Determine the [x, y] coordinate at the center of the cell enclosing the given text.  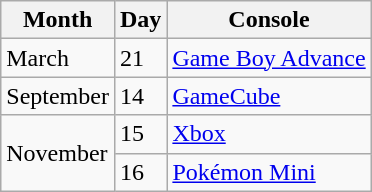
GameCube [269, 96]
Month [58, 20]
Day [140, 20]
March [58, 58]
16 [140, 172]
November [58, 153]
14 [140, 96]
Console [269, 20]
21 [140, 58]
Pokémon Mini [269, 172]
September [58, 96]
Xbox [269, 134]
15 [140, 134]
Game Boy Advance [269, 58]
